From the cell containing the given text, extract its center point as (x, y) coordinate. 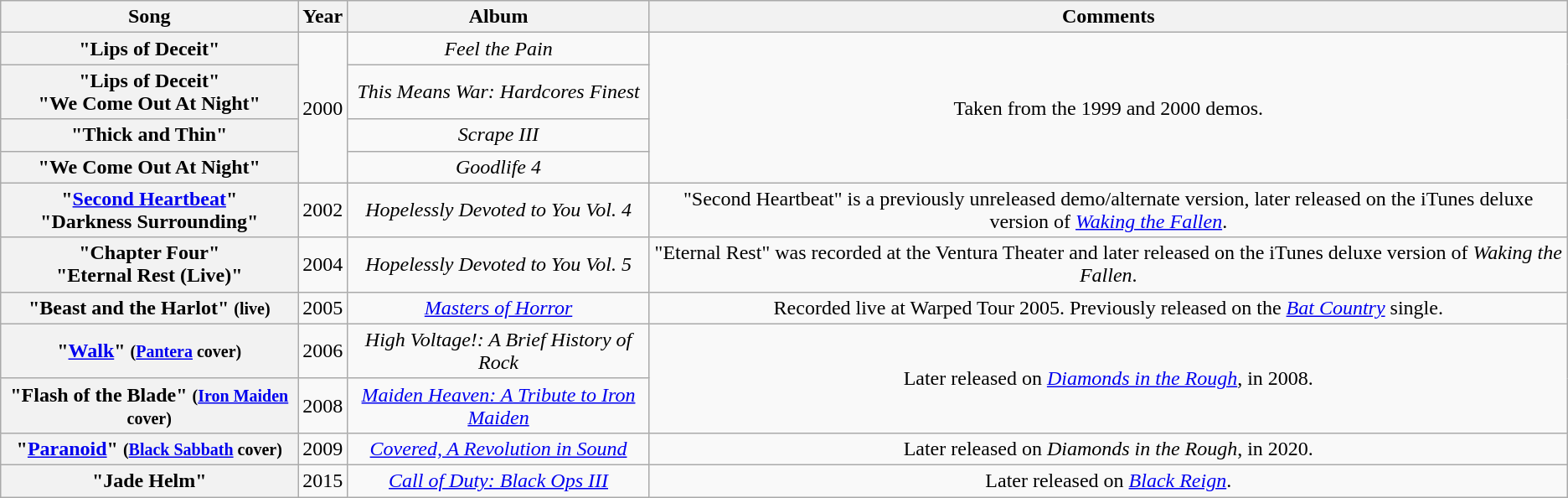
Later released on Black Reign. (1108, 480)
Album (498, 17)
Later released on Diamonds in the Rough, in 2020. (1108, 449)
2000 (323, 107)
Feel the Pain (498, 49)
"Walk" (Pantera cover) (149, 350)
Maiden Heaven: A Tribute to Iron Maiden (498, 406)
Hopelessly Devoted to You Vol. 5 (498, 265)
"Lips of Deceit""We Come Out At Night" (149, 92)
"Beast and the Harlot" (live) (149, 308)
Taken from the 1999 and 2000 demos. (1108, 107)
2009 (323, 449)
"Second Heartbeat" is a previously unreleased demo/alternate version, later released on the iTunes deluxe version of Waking the Fallen. (1108, 210)
"Flash of the Blade" (Iron Maiden cover) (149, 406)
Later released on Diamonds in the Rough, in 2008. (1108, 378)
Covered, A Revolution in Sound (498, 449)
2008 (323, 406)
2006 (323, 350)
"Paranoid" (Black Sabbath cover) (149, 449)
Song (149, 17)
This Means War: Hardcores Finest (498, 92)
Scrape III (498, 135)
Recorded live at Warped Tour 2005. Previously released on the Bat Country single. (1108, 308)
High Voltage!: A Brief History of Rock (498, 350)
2005 (323, 308)
2002 (323, 210)
"Chapter Four""Eternal Rest (Live)" (149, 265)
Call of Duty: Black Ops III (498, 480)
"Second Heartbeat""Darkness Surrounding" (149, 210)
Hopelessly Devoted to You Vol. 4 (498, 210)
Year (323, 17)
2015 (323, 480)
"Lips of Deceit" (149, 49)
Comments (1108, 17)
"We Come Out At Night" (149, 167)
"Eternal Rest" was recorded at the Ventura Theater and later released on the iTunes deluxe version of Waking the Fallen. (1108, 265)
"Thick and Thin" (149, 135)
"Jade Helm" (149, 480)
Masters of Horror (498, 308)
2004 (323, 265)
Goodlife 4 (498, 167)
